Output the [x, y] coordinate of the center of the cell containing the given text.  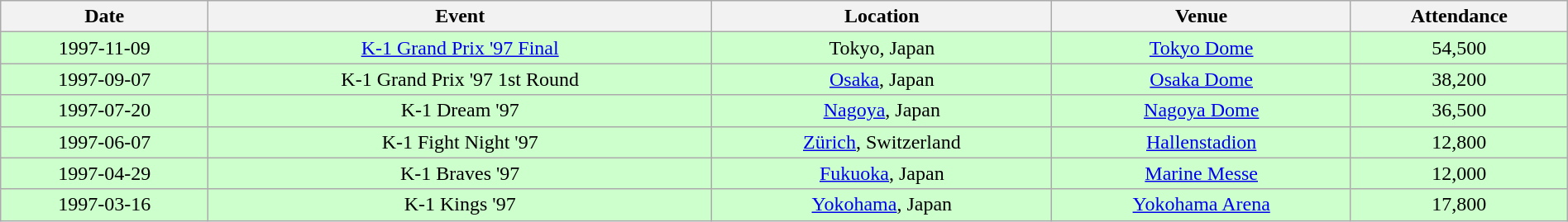
12,000 [1459, 173]
K-1 Grand Prix '97 1st Round [460, 79]
Yokohama, Japan [882, 205]
1997-03-16 [104, 205]
K-1 Dream '97 [460, 111]
Event [460, 17]
Location [882, 17]
1997-04-29 [104, 173]
Venue [1201, 17]
1997-09-07 [104, 79]
17,800 [1459, 205]
Hallenstadion [1201, 142]
K-1 Braves '97 [460, 173]
1997-07-20 [104, 111]
36,500 [1459, 111]
Zürich, Switzerland [882, 142]
38,200 [1459, 79]
54,500 [1459, 48]
Marine Messe [1201, 173]
Osaka, Japan [882, 79]
Tokyo Dome [1201, 48]
K-1 Grand Prix '97 Final [460, 48]
1997-11-09 [104, 48]
Osaka Dome [1201, 79]
Date [104, 17]
Nagoya Dome [1201, 111]
Tokyo, Japan [882, 48]
K-1 Fight Night '97 [460, 142]
1997-06-07 [104, 142]
Attendance [1459, 17]
Yokohama Arena [1201, 205]
12,800 [1459, 142]
K-1 Kings '97 [460, 205]
Fukuoka, Japan [882, 173]
Nagoya, Japan [882, 111]
